Locate the cell with the specified text and output its [X, Y] center coordinate. 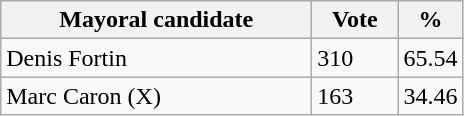
310 [355, 58]
% [430, 20]
34.46 [430, 96]
Mayoral candidate [156, 20]
163 [355, 96]
Denis Fortin [156, 58]
65.54 [430, 58]
Vote [355, 20]
Marc Caron (X) [156, 96]
